Provide the [x, y] coordinate of the cell's center where the given text is located.  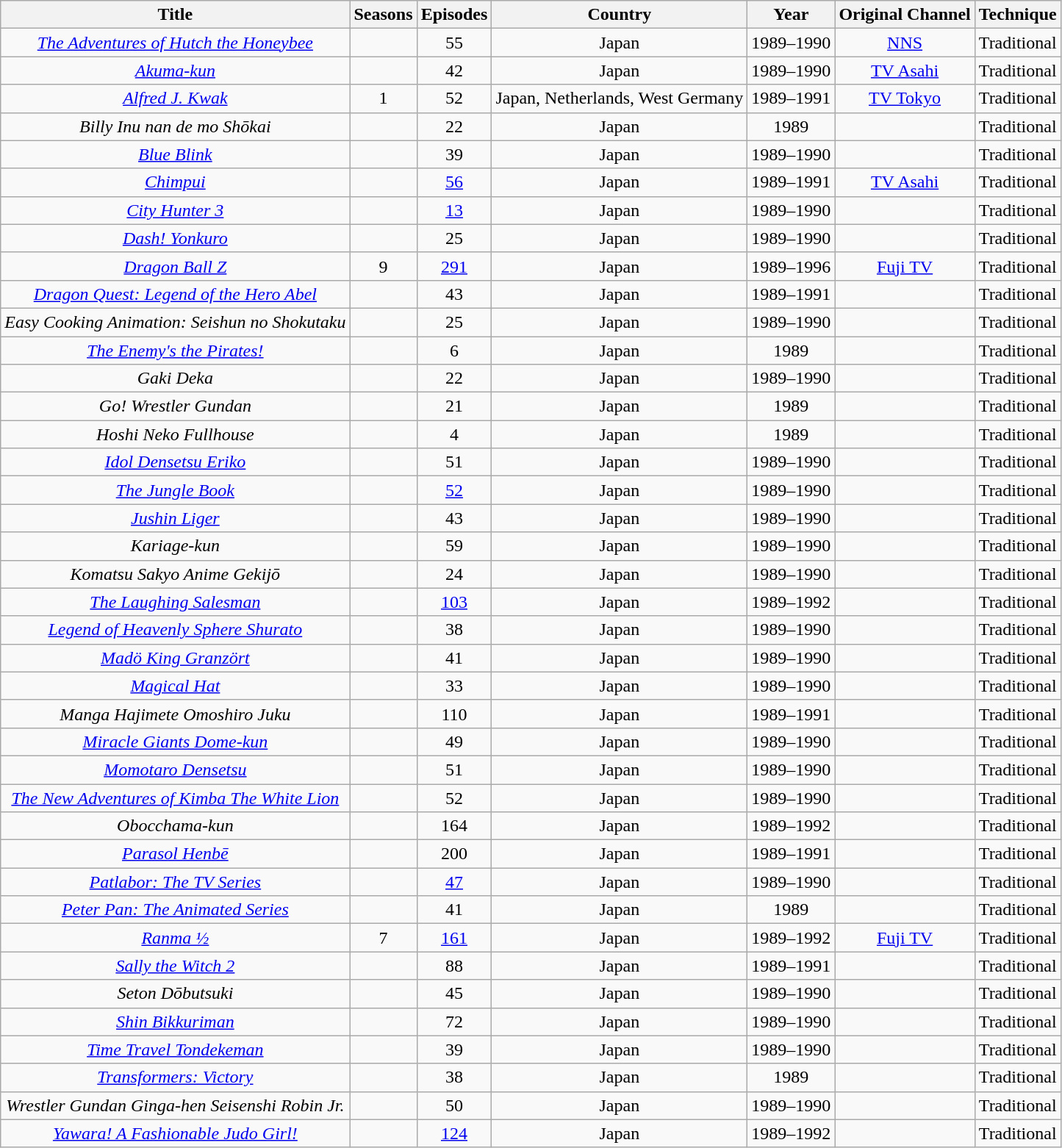
13 [454, 210]
Akuma-kun [175, 71]
Blue Blink [175, 154]
Sally the Witch 2 [175, 966]
Momotaro Densetsu [175, 769]
Idol Densetsu Eriko [175, 462]
Easy Cooking Animation: Seishun no Shokutaku [175, 322]
Legend of Heavenly Sphere Shurato [175, 630]
Dash! Yonkuro [175, 238]
45 [454, 994]
33 [454, 686]
Dragon Quest: Legend of the Hero Abel [175, 294]
Ranma ½ [175, 938]
164 [454, 826]
The Enemy's the Pirates! [175, 351]
55 [454, 43]
1 [384, 98]
Parasol Henbē [175, 854]
42 [454, 71]
Shin Bikkuriman [175, 1022]
47 [454, 882]
Magical Hat [175, 686]
110 [454, 714]
24 [454, 574]
Billy Inu nan de mo Shōkai [175, 126]
Miracle Giants Dome-kun [175, 742]
7 [384, 938]
291 [454, 266]
Seasons [384, 15]
Title [175, 15]
9 [384, 266]
Obocchama-kun [175, 826]
124 [454, 1133]
Chimpui [175, 182]
21 [454, 406]
Wrestler Gundan Ginga-hen Seisenshi Robin Jr. [175, 1105]
Yawara! A Fashionable Judo Girl! [175, 1133]
161 [454, 938]
Dragon Ball Z [175, 266]
Alfred J. Kwak [175, 98]
103 [454, 602]
56 [454, 182]
Patlabor: The TV Series [175, 882]
The New Adventures of Kimba The White Lion [175, 797]
The Jungle Book [175, 490]
49 [454, 742]
The Adventures of Hutch the Honeybee [175, 43]
Kariage-kun [175, 546]
Episodes [454, 15]
Country [620, 15]
City Hunter 3 [175, 210]
TV Tokyo [905, 98]
Gaki Deka [175, 379]
Year [791, 15]
59 [454, 546]
The Laughing Salesman [175, 602]
Original Channel [905, 15]
Japan, Netherlands, West Germany [620, 98]
Hoshi Neko Fullhouse [175, 434]
Manga Hajimete Omoshiro Juku [175, 714]
50 [454, 1105]
88 [454, 966]
Transformers: Victory [175, 1077]
200 [454, 854]
1989–1996 [791, 266]
Seton Dōbutsuki [175, 994]
Madö King Granzört [175, 658]
6 [454, 351]
72 [454, 1022]
Peter Pan: The Animated Series [175, 910]
Technique [1017, 15]
4 [454, 434]
Time Travel Tondekeman [175, 1050]
Jushin Liger [175, 518]
NNS [905, 43]
Komatsu Sakyo Anime Gekijō [175, 574]
Go! Wrestler Gundan [175, 406]
